Scan for the cell matching the given text and deliver its (x, y) coordinate at center. 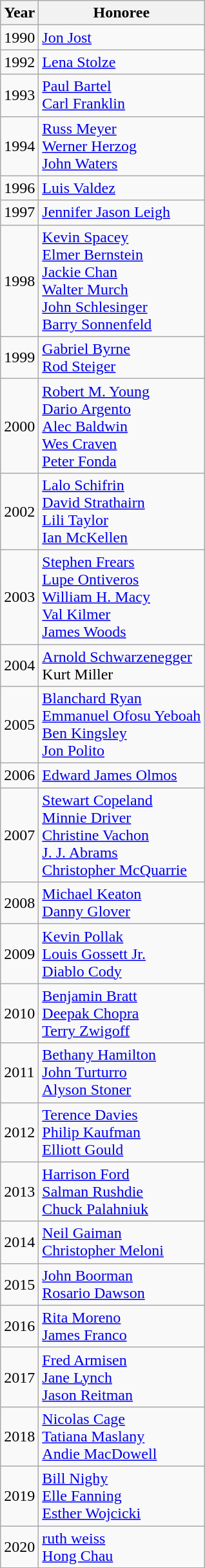
2007 (19, 835)
Paul BartelCarl Franklin (121, 96)
2010 (19, 1013)
2013 (19, 1191)
Lalo SchifrinDavid StrathairnLili TaylorIan McKellen (121, 511)
Harrison FordSalman RushdieChuck Palahniuk (121, 1191)
2004 (19, 665)
1996 (19, 188)
Bill NighyElle FanningEsther Wojcicki (121, 1496)
2016 (19, 1326)
2005 (19, 725)
Year (19, 13)
Nicolas CageTatiana MaslanyAndie MacDowell (121, 1436)
Benjamin BrattDeepak ChopraTerry Zwigoff (121, 1013)
Kevin PollakLouis Gossett Jr.Diablo Cody (121, 954)
ruth weissHong Chau (121, 1546)
1998 (19, 280)
Edward James Olmos (121, 776)
Honoree (121, 13)
Terence DaviesPhilip KaufmanElliott Gould (121, 1132)
2020 (19, 1546)
2011 (19, 1073)
1997 (19, 212)
Gabriel ByrneRod Steiger (121, 358)
2012 (19, 1132)
Blanchard RyanEmmanuel Ofosu YeboahBen KingsleyJon Polito (121, 725)
Robert M. YoungDario ArgentoAlec BaldwinWes CravenPeter Fonda (121, 426)
2019 (19, 1496)
2014 (19, 1243)
Luis Valdez (121, 188)
1999 (19, 358)
2017 (19, 1377)
2003 (19, 597)
Stephen FrearsLupe OntiverosWilliam H. MacyVal KilmerJames Woods (121, 597)
Michael KeatonDanny Glover (121, 903)
2002 (19, 511)
Arnold SchwarzeneggerKurt Miller (121, 665)
Neil GaimanChristopher Meloni (121, 1243)
1994 (19, 146)
Bethany HamiltonJohn TurturroAlyson Stoner (121, 1073)
Rita MorenoJames Franco (121, 1326)
John BoormanRosario Dawson (121, 1284)
Fred ArmisenJane LynchJason Reitman (121, 1377)
Jon Jost (121, 37)
2009 (19, 954)
Kevin SpaceyElmer BernsteinJackie ChanWalter MurchJohn SchlesingerBarry Sonnenfeld (121, 280)
1993 (19, 96)
Russ MeyerWerner HerzogJohn Waters (121, 146)
2008 (19, 903)
1990 (19, 37)
2000 (19, 426)
Jennifer Jason Leigh (121, 212)
1992 (19, 62)
2006 (19, 776)
2015 (19, 1284)
2018 (19, 1436)
Stewart CopelandMinnie DriverChristine VachonJ. J. AbramsChristopher McQuarrie (121, 835)
Lena Stolze (121, 62)
